From the cell containing the given text, extract its center point as (X, Y) coordinate. 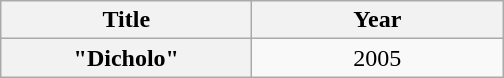
Year (378, 20)
Title (126, 20)
"Dicholo" (126, 58)
2005 (378, 58)
